Return the (x, y) coordinate for the center point of the cell that contains the specified text.  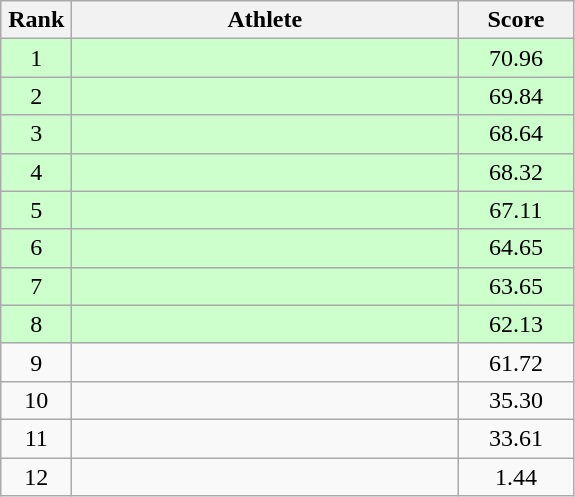
63.65 (516, 286)
62.13 (516, 324)
69.84 (516, 96)
8 (36, 324)
7 (36, 286)
3 (36, 134)
Rank (36, 20)
Score (516, 20)
67.11 (516, 210)
68.32 (516, 172)
6 (36, 248)
68.64 (516, 134)
9 (36, 362)
70.96 (516, 58)
1 (36, 58)
64.65 (516, 248)
33.61 (516, 438)
1.44 (516, 477)
35.30 (516, 400)
12 (36, 477)
10 (36, 400)
4 (36, 172)
Athlete (265, 20)
11 (36, 438)
5 (36, 210)
61.72 (516, 362)
2 (36, 96)
